Identify which cell holds the provided text, then report its [X, Y] central coordinate. 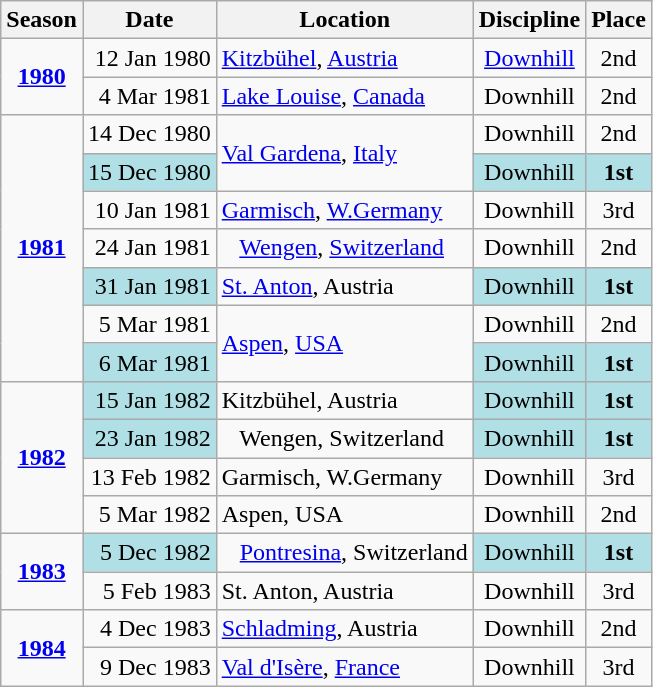
Pontresina, Switzerland [344, 553]
Discipline [529, 20]
Schladming, Austria [344, 629]
1980 [42, 77]
Location [344, 20]
Val Gardena, Italy [344, 153]
10 Jan 1981 [149, 210]
5 Feb 1983 [149, 591]
15 Dec 1980 [149, 172]
4 Dec 1983 [149, 629]
5 Mar 1982 [149, 515]
23 Jan 1982 [149, 438]
31 Jan 1981 [149, 286]
12 Jan 1980 [149, 58]
15 Jan 1982 [149, 400]
Season [42, 20]
1981 [42, 248]
24 Jan 1981 [149, 248]
5 Mar 1981 [149, 324]
Place [619, 20]
5 Dec 1982 [149, 553]
13 Feb 1982 [149, 477]
Val d'Isère, France [344, 667]
Lake Louise, Canada [344, 96]
14 Dec 1980 [149, 134]
1984 [42, 648]
Date [149, 20]
4 Mar 1981 [149, 96]
9 Dec 1983 [149, 667]
1983 [42, 572]
1982 [42, 457]
6 Mar 1981 [149, 362]
